Pinpoint the cell where the given text exists, returning its (x, y) midpoint coordinate. 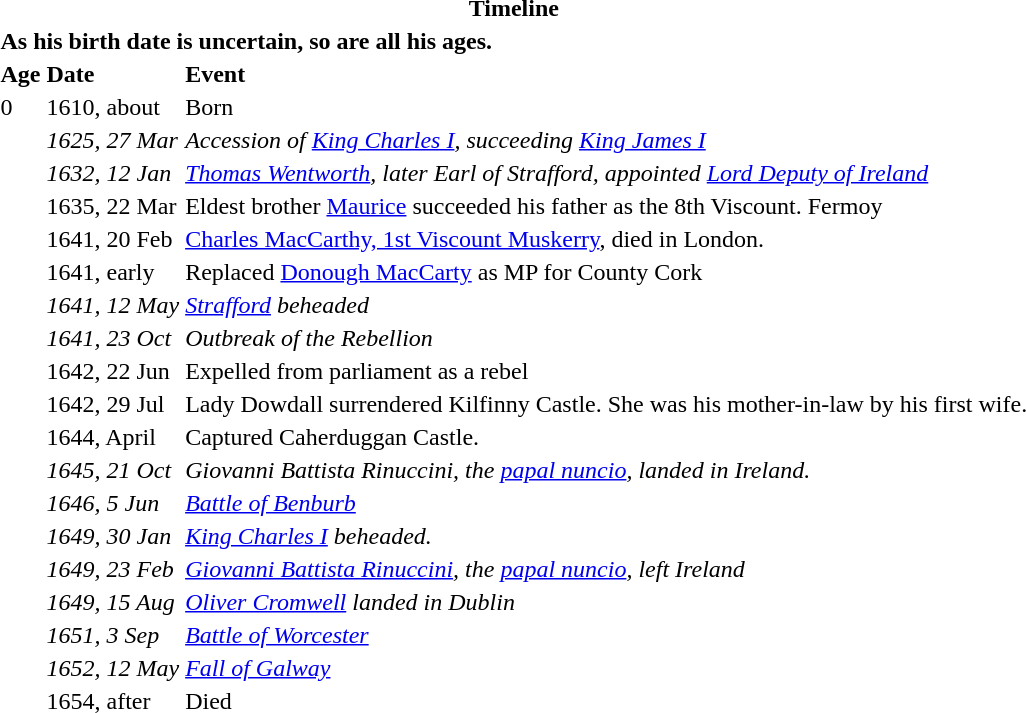
1642, 22 Jun (113, 371)
1651, 3 Sep (113, 635)
Date (113, 74)
1625, 27 Mar (113, 140)
1635, 22 Mar (113, 206)
1641, 23 Oct (113, 338)
1641, early (113, 272)
1652, 12 May (113, 668)
1641, 20 Feb (113, 239)
1610, about (113, 107)
1649, 23 Feb (113, 569)
1641, 12 May (113, 305)
1642, 29 Jul (113, 404)
1649, 15 Aug (113, 602)
1646, 5 Jun (113, 503)
1644, April (113, 437)
1645, 21 Oct (113, 470)
1632, 12 Jan (113, 173)
1649, 30 Jan (113, 536)
